For the text-containing cell, return its midpoint in [x, y] coordinate format. 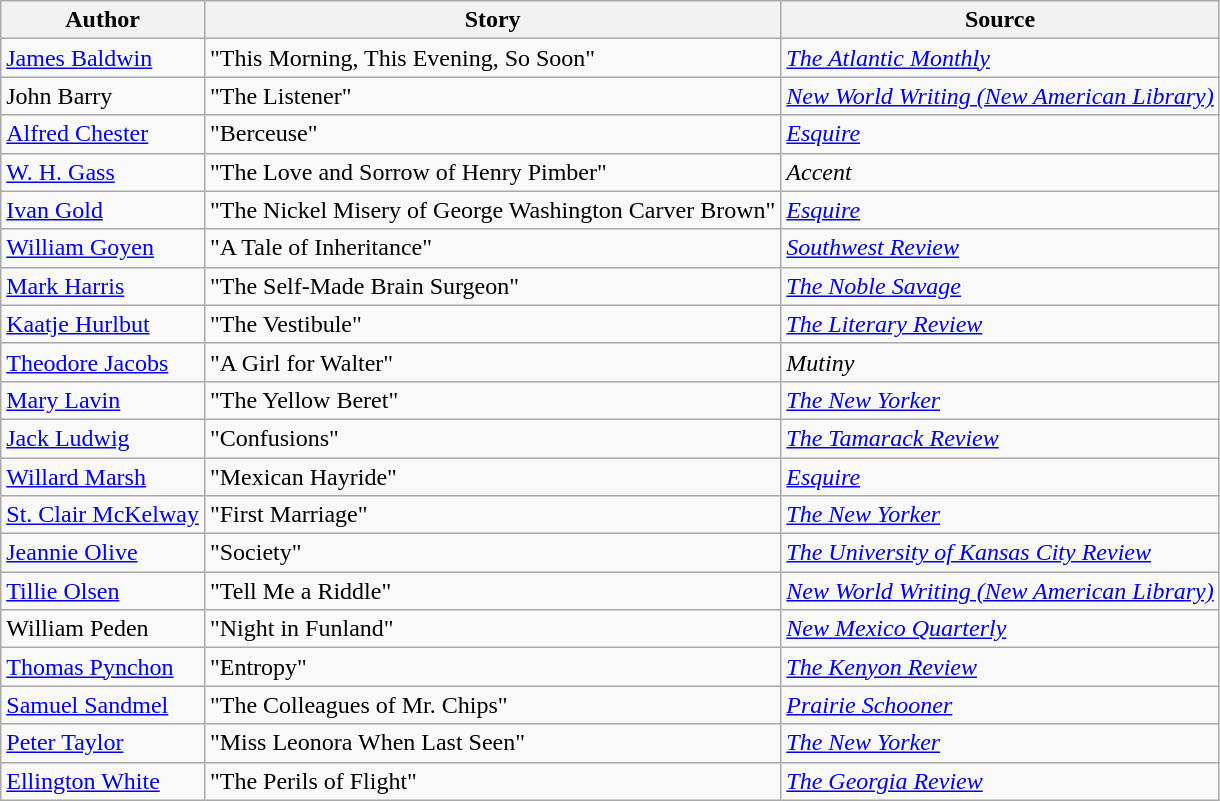
"This Morning, This Evening, So Soon" [492, 58]
Samuel Sandmel [103, 705]
The Kenyon Review [1000, 667]
Story [492, 20]
"The Vestibule" [492, 324]
"The Yellow Beret" [492, 400]
"Tell Me a Riddle" [492, 591]
"Night in Funland" [492, 629]
"The Listener" [492, 96]
"First Marriage" [492, 515]
"A Tale of Inheritance" [492, 248]
Prairie Schooner [1000, 705]
St. Clair McKelway [103, 515]
The University of Kansas City Review [1000, 553]
The Noble Savage [1000, 286]
"Entropy" [492, 667]
Alfred Chester [103, 134]
The Georgia Review [1000, 781]
John Barry [103, 96]
"The Perils of Flight" [492, 781]
Ivan Gold [103, 210]
"Confusions" [492, 438]
"Mexican Hayride" [492, 477]
Willard Marsh [103, 477]
Tillie Olsen [103, 591]
Author [103, 20]
William Goyen [103, 248]
"The Nickel Misery of George Washington Carver Brown" [492, 210]
"The Self-Made Brain Surgeon" [492, 286]
New Mexico Quarterly [1000, 629]
The Literary Review [1000, 324]
"A Girl for Walter" [492, 362]
The Atlantic Monthly [1000, 58]
Mark Harris [103, 286]
"The Love and Sorrow of Henry Pimber" [492, 172]
Kaatje Hurlbut [103, 324]
Peter Taylor [103, 743]
Ellington White [103, 781]
Accent [1000, 172]
Jeannie Olive [103, 553]
Mary Lavin [103, 400]
William Peden [103, 629]
Southwest Review [1000, 248]
"Berceuse" [492, 134]
James Baldwin [103, 58]
"The Colleagues of Mr. Chips" [492, 705]
The Tamarack Review [1000, 438]
Theodore Jacobs [103, 362]
W. H. Gass [103, 172]
"Miss Leonora When Last Seen" [492, 743]
Mutiny [1000, 362]
Jack Ludwig [103, 438]
Source [1000, 20]
Thomas Pynchon [103, 667]
"Society" [492, 553]
